Provide the [X, Y] coordinate of the cell's center where the given text is located.  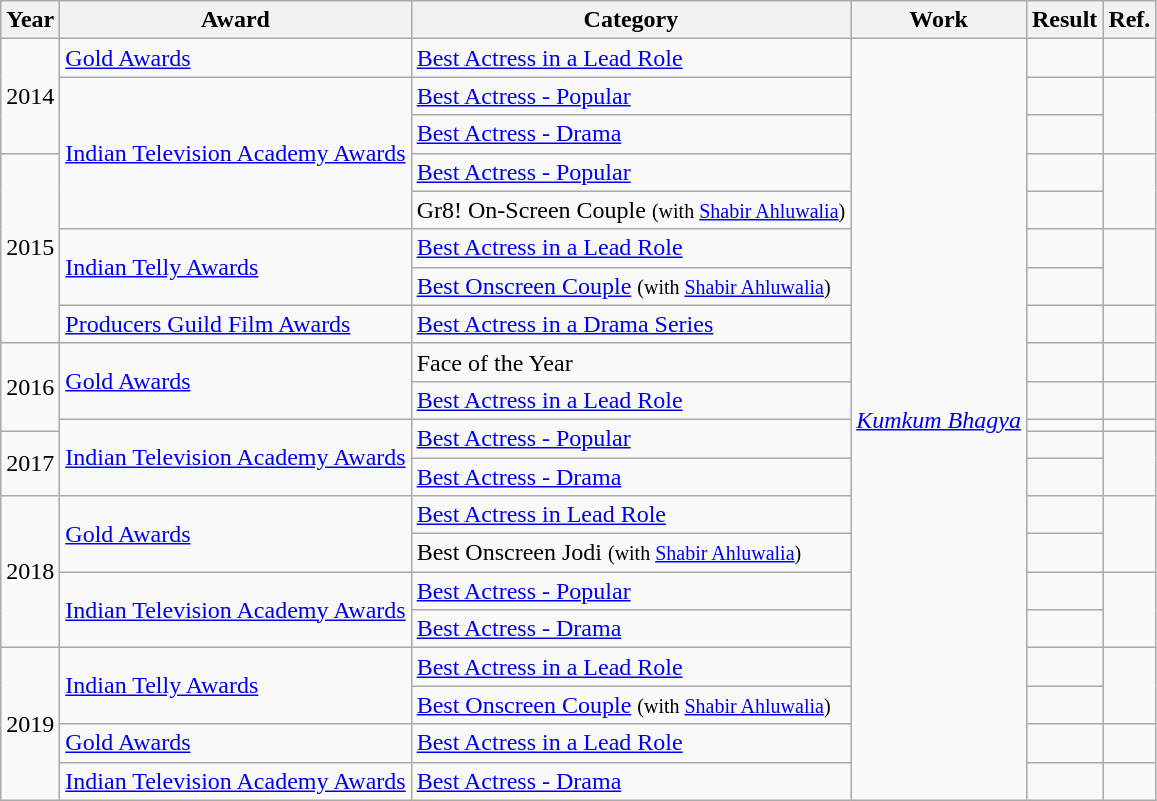
2016 [30, 386]
2014 [30, 96]
Kumkum Bhagya [939, 420]
Result [1064, 20]
2017 [30, 462]
2019 [30, 724]
Face of the Year [631, 362]
Best Actress in Lead Role [631, 515]
2018 [30, 572]
Year [30, 20]
Award [236, 20]
Best Actress in a Drama Series [631, 324]
Category [631, 20]
Gr8! On-Screen Couple (with Shabir Ahluwalia) [631, 210]
Work [939, 20]
Best Onscreen Jodi (with Shabir Ahluwalia) [631, 553]
Ref. [1130, 20]
2015 [30, 248]
Producers Guild Film Awards [236, 324]
